Determine the (x, y) coordinate at the center of the cell enclosing the given text.  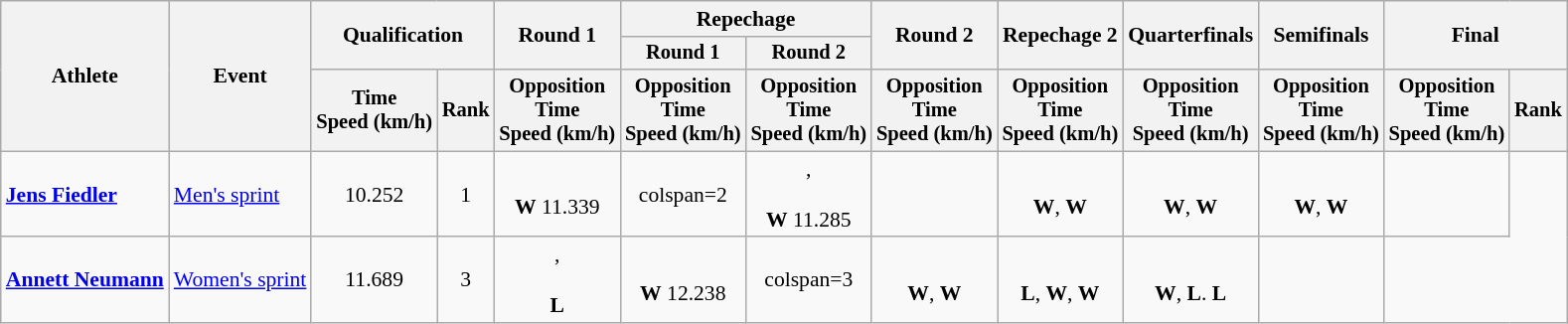
Repechage (745, 19)
Repechage 2 (1061, 36)
W 12.238 (684, 280)
10.252 (374, 195)
Qualification (402, 36)
3 (466, 280)
,L (558, 280)
W, L. L (1190, 280)
Men's sprint (240, 195)
Final (1476, 36)
,W 11.285 (809, 195)
Event (240, 76)
colspan=2 (684, 195)
Athlete (85, 76)
1 (466, 195)
W 11.339 (558, 195)
TimeSpeed (km/h) (374, 110)
Annett Neumann (85, 280)
Women's sprint (240, 280)
colspan=3 (809, 280)
11.689 (374, 280)
L, W, W (1061, 280)
Semifinals (1322, 36)
Jens Fiedler (85, 195)
Quarterfinals (1190, 36)
